Provide the [X, Y] coordinate of the cell's center where the given text is located.  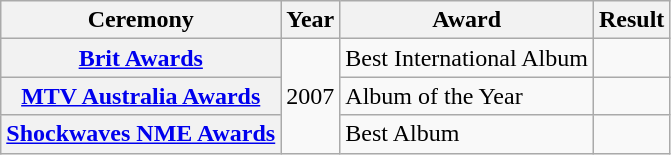
Best International Album [467, 58]
Best Album [467, 134]
Shockwaves NME Awards [141, 134]
MTV Australia Awards [141, 96]
Album of the Year [467, 96]
Year [310, 20]
Ceremony [141, 20]
2007 [310, 96]
Result [631, 20]
Brit Awards [141, 58]
Award [467, 20]
